Search for the cell housing the specified text and yield its [x, y] center coordinate. 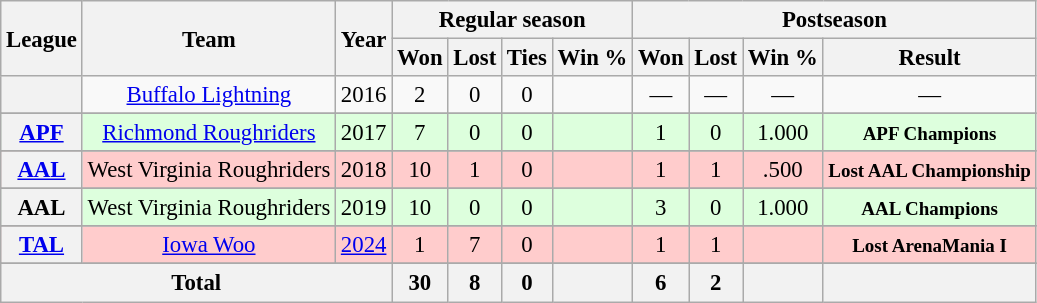
Regular season [512, 20]
Total [196, 283]
League [42, 38]
.500 [783, 170]
2024 [364, 245]
2018 [364, 170]
Lost ArenaMania I [930, 245]
Postseason [834, 20]
TAL [42, 245]
30 [420, 283]
Year [364, 38]
Result [930, 58]
3 [661, 208]
Iowa Woo [208, 245]
8 [475, 283]
APF [42, 133]
2016 [364, 95]
Ties [528, 58]
Lost AAL Championship [930, 170]
2017 [364, 133]
6 [661, 283]
APF Champions [930, 133]
Team [208, 38]
Richmond Roughriders [208, 133]
Buffalo Lightning [208, 95]
AAL Champions [930, 208]
2019 [364, 208]
